From the cell containing the given text, extract its center point as [X, Y] coordinate. 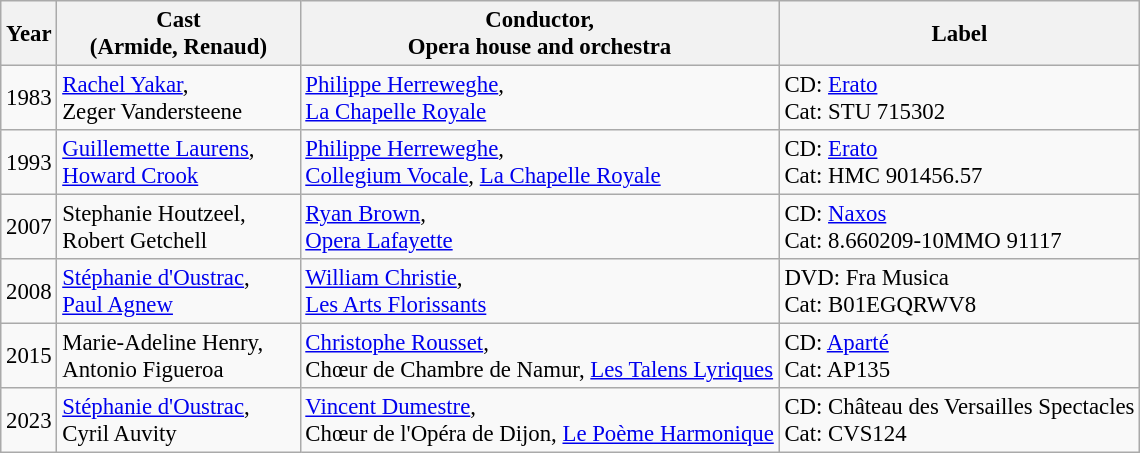
Conductor,Opera house and orchestra [540, 34]
Vincent Dumestre,Chœur de l'Opéra de Dijon, Le Poème Harmonique [540, 420]
2008 [29, 292]
CD: Château des Versailles SpectaclesCat: CVS124 [960, 420]
William Christie,Les Arts Florissants [540, 292]
Christophe Rousset,Chœur de Chambre de Namur, Les Talens Lyriques [540, 356]
2015 [29, 356]
Ryan Brown,Opera Lafayette [540, 228]
Stéphanie d'Oustrac,Cyril Auvity [178, 420]
2023 [29, 420]
Stephanie Houtzeel,Robert Getchell [178, 228]
CD: EratoCat: STU 715302 [960, 98]
Guillemette Laurens,Howard Crook [178, 162]
DVD: Fra Musica Cat: B01EGQRWV8 [960, 292]
CD: EratoCat: HMC 901456.57 [960, 162]
Philippe Herreweghe,Collegium Vocale, La Chapelle Royale [540, 162]
Rachel Yakar,Zeger Vandersteene [178, 98]
CD: NaxosCat: 8.660209-10MMO 91117 [960, 228]
Year [29, 34]
2007 [29, 228]
Philippe Herreweghe,La Chapelle Royale [540, 98]
Marie-Adeline Henry,Antonio Figueroa [178, 356]
Cast(Armide, Renaud) [178, 34]
1993 [29, 162]
Stéphanie d'Oustrac,Paul Agnew [178, 292]
Label [960, 34]
CD: ApartéCat: AP135 [960, 356]
1983 [29, 98]
